Extract the (X, Y) coordinate from the center of the cell holding the provided text.  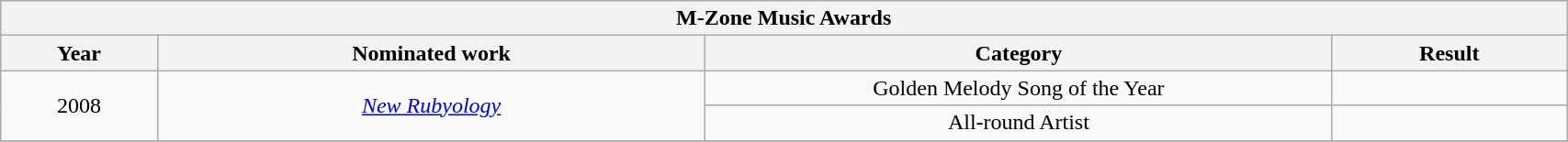
Category (1019, 53)
All-round Artist (1019, 123)
Nominated work (432, 53)
New Rubyology (432, 105)
Result (1450, 53)
Golden Melody Song of the Year (1019, 88)
Year (79, 53)
M-Zone Music Awards (784, 18)
2008 (79, 105)
